Locate the cell with the specified text and output its (x, y) center coordinate. 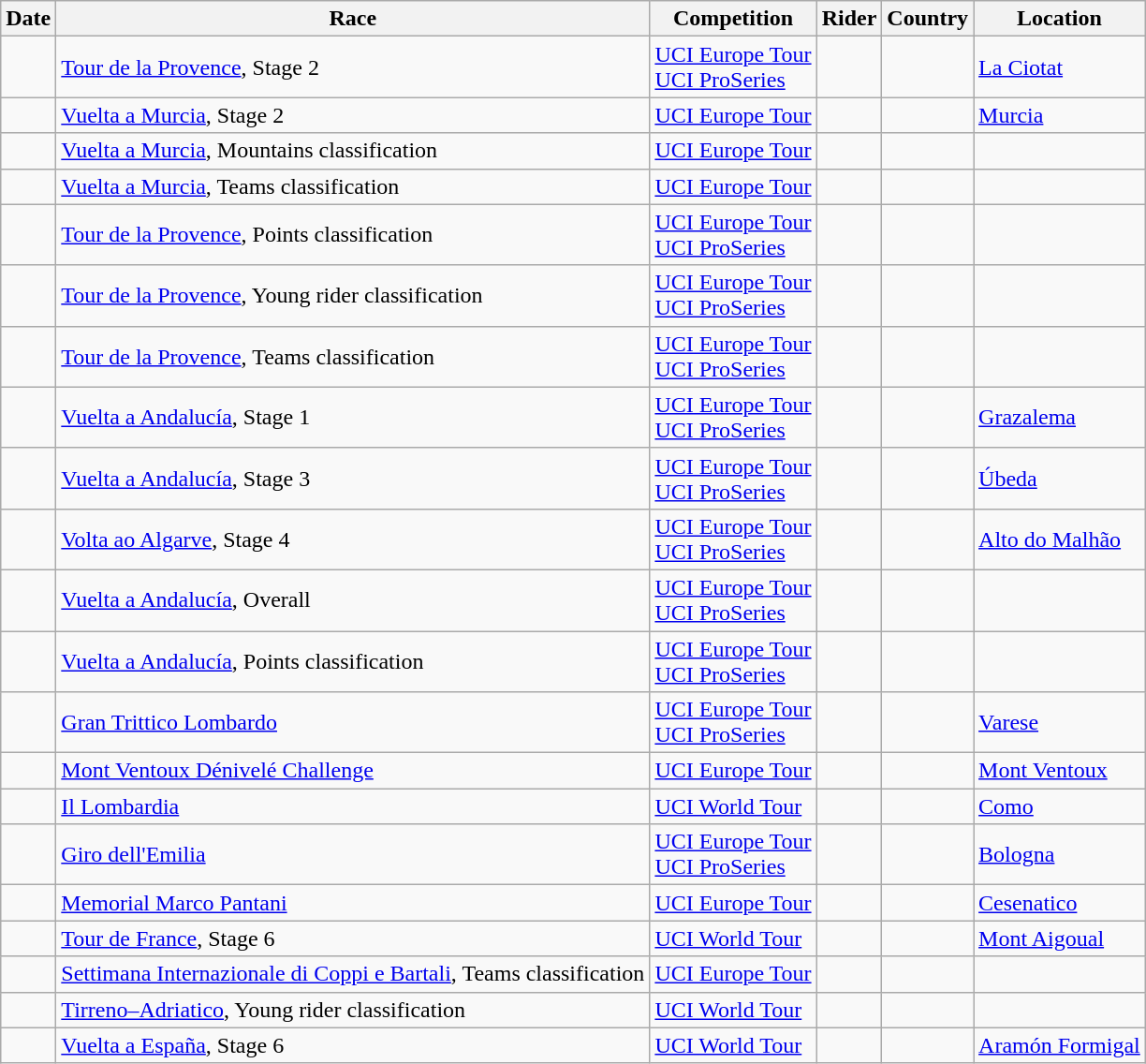
Úbeda (1060, 478)
Aramón Formigal (1060, 1045)
Tour de la Provence, Points classification (353, 234)
Il Lombardia (353, 806)
Vuelta a Andalucía, Points classification (353, 661)
Date (28, 19)
Competition (733, 19)
Vuelta a Murcia, Mountains classification (353, 151)
Varese (1060, 723)
Tour de la Provence, Stage 2 (353, 67)
Como (1060, 806)
Alto do Malhão (1060, 539)
Mont Aigoual (1060, 938)
Bologna (1060, 854)
Tour de France, Stage 6 (353, 938)
Gran Trittico Lombardo (353, 723)
Tirreno–Adriatico, Young rider classification (353, 1010)
Murcia (1060, 115)
Cesenatico (1060, 903)
Vuelta a Murcia, Teams classification (353, 186)
Country (928, 19)
Tour de la Provence, Young rider classification (353, 296)
Giro dell'Emilia (353, 854)
Mont Ventoux Dénivelé Challenge (353, 771)
Vuelta a Andalucía, Overall (353, 599)
Vuelta a Murcia, Stage 2 (353, 115)
Rider (849, 19)
Location (1060, 19)
La Ciotat (1060, 67)
Tour de la Provence, Teams classification (353, 356)
Grazalema (1060, 418)
Mont Ventoux (1060, 771)
Vuelta a Andalucía, Stage 1 (353, 418)
Settimana Internazionale di Coppi e Bartali, Teams classification (353, 974)
Vuelta a Andalucía, Stage 3 (353, 478)
Memorial Marco Pantani (353, 903)
Vuelta a España, Stage 6 (353, 1045)
Volta ao Algarve, Stage 4 (353, 539)
Race (353, 19)
